Provide the (x, y) coordinate of the cell's center where the given text is located.  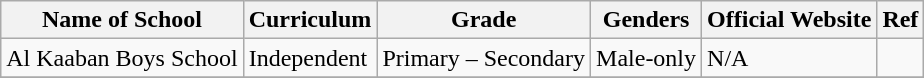
Male-only (646, 58)
Ref (900, 20)
Primary – Secondary (484, 58)
Independent (310, 58)
Al Kaaban Boys School (122, 58)
Curriculum (310, 20)
Genders (646, 20)
Official Website (790, 20)
Name of School (122, 20)
N/A (790, 58)
Grade (484, 20)
